Detect which cell encompasses the target text, then output its [X, Y] center coordinate. 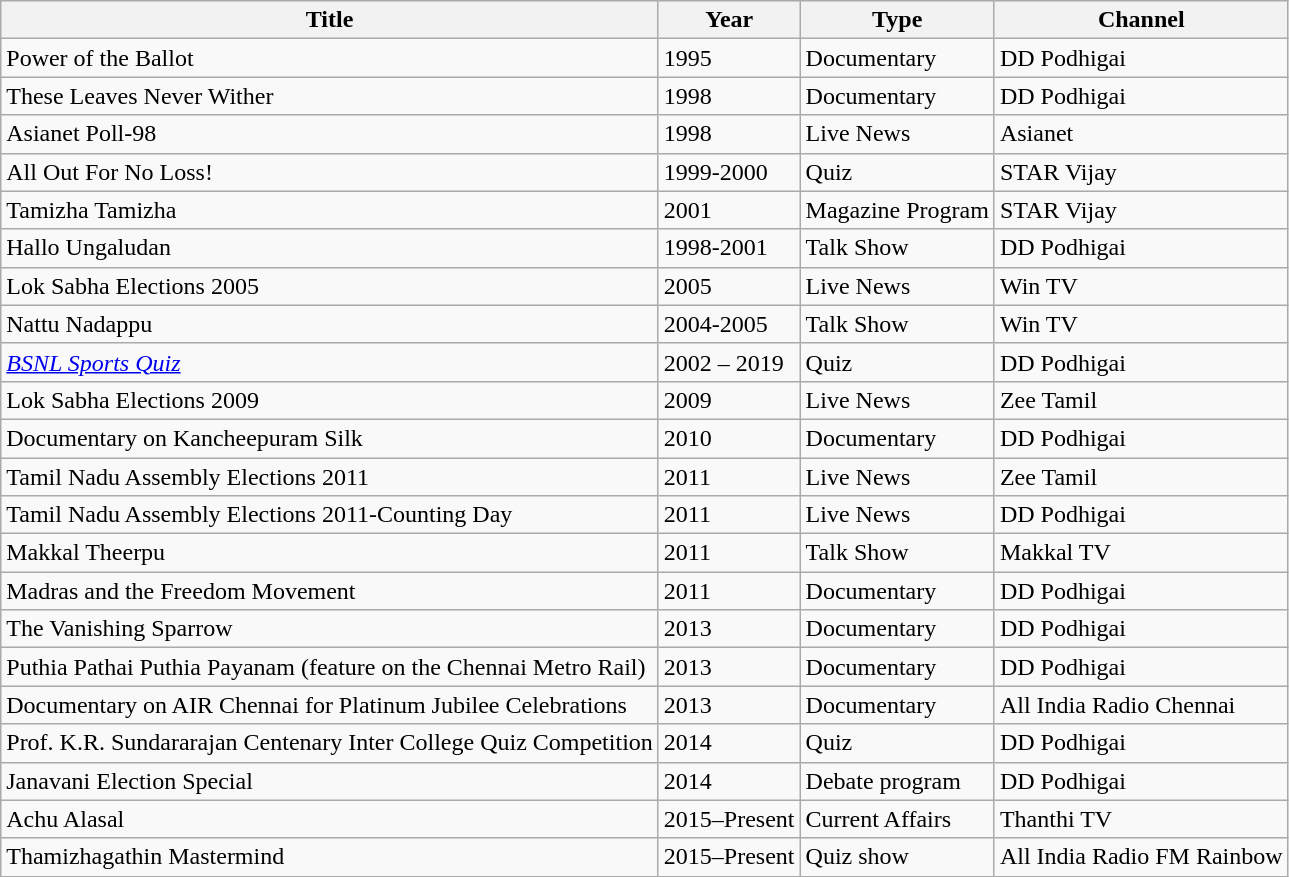
Janavani Election Special [330, 781]
2002 – 2019 [729, 362]
Thamizhagathin Mastermind [330, 857]
Documentary on AIR Chennai for Platinum Jubilee Celebrations [330, 705]
2009 [729, 400]
Asianet [1141, 134]
All India Radio FM Rainbow [1141, 857]
Current Affairs [897, 819]
Hallo Ungaludan [330, 248]
Magazine Program [897, 210]
Prof. K.R. Sundararajan Centenary Inter College Quiz Competition [330, 743]
All India Radio Chennai [1141, 705]
Title [330, 20]
Year [729, 20]
1998-2001 [729, 248]
These Leaves Never Wither [330, 96]
Tamil Nadu Assembly Elections 2011 [330, 477]
Documentary on Kancheepuram Silk [330, 438]
Tamizha Tamizha [330, 210]
Type [897, 20]
Channel [1141, 20]
Quiz show [897, 857]
1995 [729, 58]
Power of the Ballot [330, 58]
Lok Sabha Elections 2009 [330, 400]
The Vanishing Sparrow [330, 629]
2001 [729, 210]
Lok Sabha Elections 2005 [330, 286]
2005 [729, 286]
All Out For No Loss! [330, 172]
Makkal Theerpu [330, 553]
1999-2000 [729, 172]
2010 [729, 438]
Madras and the Freedom Movement [330, 591]
Puthia Pathai Puthia Payanam (feature on the Chennai Metro Rail) [330, 667]
Makkal TV [1141, 553]
Debate program [897, 781]
Asianet Poll-98 [330, 134]
Tamil Nadu Assembly Elections 2011-Counting Day [330, 515]
2004-2005 [729, 324]
BSNL Sports Quiz [330, 362]
Thanthi TV [1141, 819]
Nattu Nadappu [330, 324]
Achu Alasal [330, 819]
